Find where the given text appears and provide that cell's center as (x, y) coordinate. 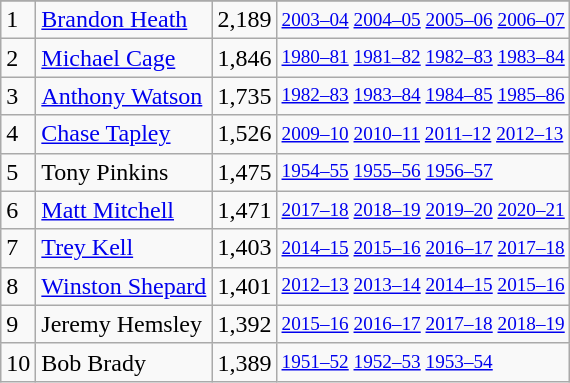
1,475 (244, 172)
1951–52 1952–53 1953–54 (423, 362)
1,526 (244, 134)
1,846 (244, 58)
1 (18, 20)
1,392 (244, 324)
2015–16 2016–17 2017–18 2018–19 (423, 324)
5 (18, 172)
2009–10 2010–11 2011–12 2012–13 (423, 134)
2017–18 2018–19 2019–20 2020–21 (423, 210)
Anthony Watson (124, 96)
6 (18, 210)
Chase Tapley (124, 134)
1954–55 1955–56 1956–57 (423, 172)
Bob Brady (124, 362)
1982–83 1983–84 1984–85 1985–86 (423, 96)
Tony Pinkins (124, 172)
Matt Mitchell (124, 210)
2014–15 2015–16 2016–17 2017–18 (423, 248)
Jeremy Hemsley (124, 324)
1,735 (244, 96)
7 (18, 248)
10 (18, 362)
4 (18, 134)
Brandon Heath (124, 20)
2012–13 2013–14 2014–15 2015–16 (423, 286)
8 (18, 286)
Winston Shepard (124, 286)
Trey Kell (124, 248)
9 (18, 324)
1,389 (244, 362)
2,189 (244, 20)
1,471 (244, 210)
3 (18, 96)
Michael Cage (124, 58)
2 (18, 58)
1,401 (244, 286)
1980–81 1981–82 1982–83 1983–84 (423, 58)
2003–04 2004–05 2005–06 2006–07 (423, 20)
1,403 (244, 248)
